Scan for the cell matching the given text and deliver its [x, y] coordinate at center. 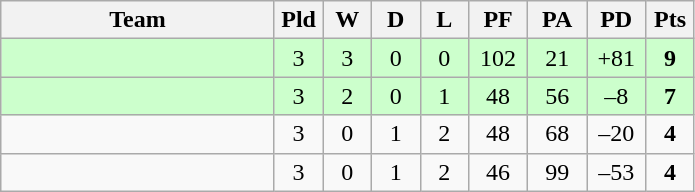
D [396, 20]
PA [558, 20]
–53 [616, 172]
W [348, 20]
7 [670, 96]
Pld [298, 20]
–8 [616, 96]
+81 [616, 58]
56 [558, 96]
102 [498, 58]
21 [558, 58]
PD [616, 20]
Team [138, 20]
–20 [616, 134]
46 [498, 172]
9 [670, 58]
99 [558, 172]
68 [558, 134]
PF [498, 20]
L [444, 20]
Pts [670, 20]
